Return [X, Y] of the center of cell containing provided text 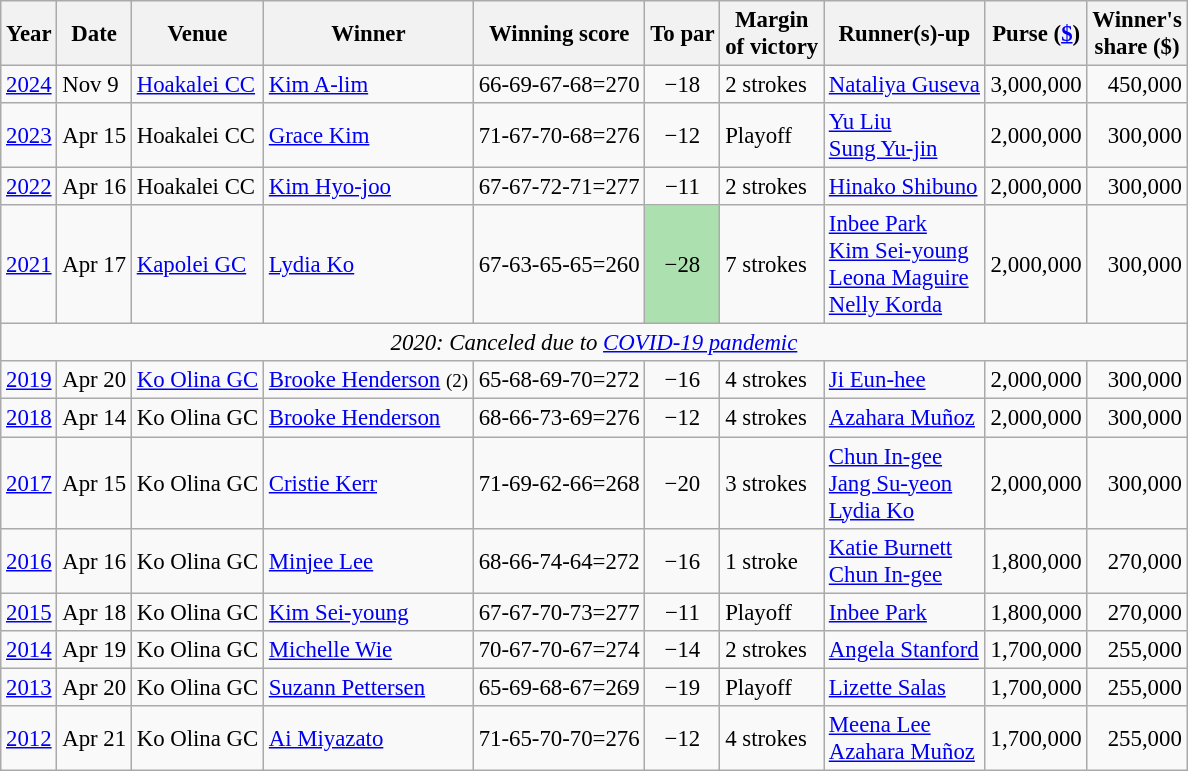
66-69-67-68=270 [559, 85]
3,000,000 [1036, 85]
Kim A-lim [369, 85]
2017 [29, 483]
Ai Miyazato [369, 738]
Suzann Pettersen [369, 687]
2015 [29, 612]
3 strokes [772, 483]
Inbee Park Kim Sei-young Leona Maguire Nelly Korda [905, 264]
2014 [29, 649]
Inbee Park [905, 612]
−19 [682, 687]
Year [29, 34]
−14 [682, 649]
67-67-70-73=277 [559, 612]
2022 [29, 187]
Venue [197, 34]
2018 [29, 418]
Lizette Salas [905, 687]
Grace Kim [369, 136]
Winner [369, 34]
Yu Liu Sung Yu-jin [905, 136]
Azahara Muñoz [905, 418]
To par [682, 34]
71-69-62-66=268 [559, 483]
Apr 17 [94, 264]
Minjee Lee [369, 560]
67-67-72-71=277 [559, 187]
68-66-74-64=272 [559, 560]
Katie Burnett Chun In-gee [905, 560]
2012 [29, 738]
Date [94, 34]
450,000 [1137, 85]
Chun In-gee Jang Su-yeon Lydia Ko [905, 483]
2013 [29, 687]
Kim Sei-young [369, 612]
67-63-65-65=260 [559, 264]
Angela Stanford [905, 649]
Runner(s)-up [905, 34]
Nataliya Guseva [905, 85]
Apr 21 [94, 738]
Kapolei GC [197, 264]
71-65-70-70=276 [559, 738]
1 stroke [772, 560]
Meena Lee Azahara Muñoz [905, 738]
2016 [29, 560]
2020: Canceled due to COVID-19 pandemic [594, 343]
Winner'sshare ($) [1137, 34]
2024 [29, 85]
71-67-70-68=276 [559, 136]
Winning score [559, 34]
2021 [29, 264]
−18 [682, 85]
Brooke Henderson [369, 418]
Purse ($) [1036, 34]
Apr 14 [94, 418]
65-68-69-70=272 [559, 381]
7 strokes [772, 264]
65-69-68-67=269 [559, 687]
Marginof victory [772, 34]
−28 [682, 264]
70-67-70-67=274 [559, 649]
Apr 19 [94, 649]
Kim Hyo-joo [369, 187]
68-66-73-69=276 [559, 418]
2019 [29, 381]
−20 [682, 483]
Hinako Shibuno [905, 187]
Michelle Wie [369, 649]
Ji Eun-hee [905, 381]
Brooke Henderson (2) [369, 381]
Apr 18 [94, 612]
Cristie Kerr [369, 483]
Lydia Ko [369, 264]
Nov 9 [94, 85]
2023 [29, 136]
